Output the [X, Y] coordinate of the center of the cell containing the given text.  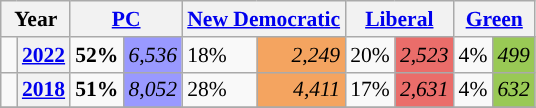
51% [96, 90]
17% [370, 90]
8,052 [152, 90]
4,411 [301, 90]
PC [126, 19]
2,249 [301, 55]
Year [36, 19]
2,523 [424, 55]
Green [494, 19]
New Democratic [264, 19]
632 [514, 90]
2018 [44, 90]
20% [370, 55]
28% [220, 90]
2,631 [424, 90]
Liberal [399, 19]
18% [220, 55]
6,536 [152, 55]
2022 [44, 55]
52% [96, 55]
499 [514, 55]
